From the cell containing the given text, extract its center point as [x, y] coordinate. 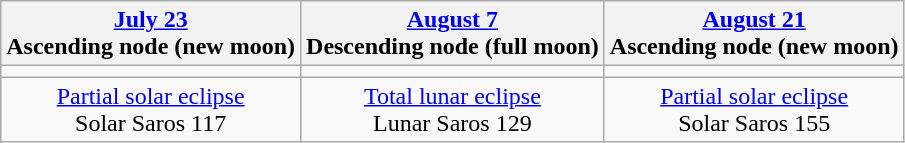
Partial solar eclipseSolar Saros 155 [754, 110]
August 7Descending node (full moon) [453, 34]
August 21Ascending node (new moon) [754, 34]
Total lunar eclipseLunar Saros 129 [453, 110]
Partial solar eclipseSolar Saros 117 [151, 110]
July 23Ascending node (new moon) [151, 34]
